Output the [X, Y] coordinate of the center of the cell containing the given text.  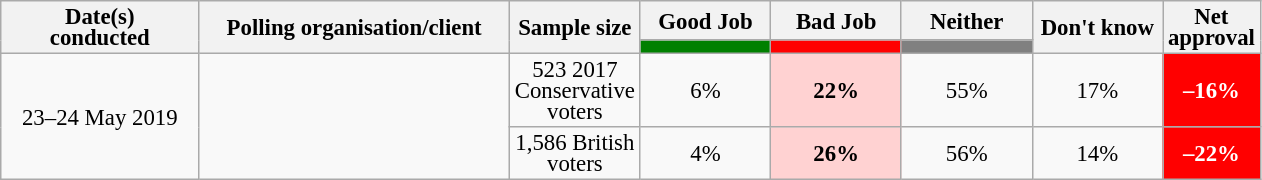
1,586 British voters [574, 154]
56% [966, 154]
Sample size [574, 28]
23–24 May 2019 [100, 117]
55% [966, 91]
–22% [1212, 154]
–16% [1212, 91]
14% [1098, 154]
523 2017 Conservative voters [574, 91]
Date(s)conducted [100, 28]
Good Job [706, 20]
Don't know [1098, 28]
Bad Job [836, 20]
Polling organisation/client [354, 28]
26% [836, 154]
Net approval [1212, 28]
Neither [966, 20]
17% [1098, 91]
22% [836, 91]
6% [706, 91]
4% [706, 154]
